Scan for the cell matching the given text and deliver its [X, Y] coordinate at center. 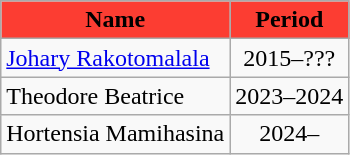
2015–??? [290, 58]
Period [290, 20]
Hortensia Mamihasina [116, 134]
Johary Rakotomalala [116, 58]
Name [116, 20]
2023–2024 [290, 96]
Theodore Beatrice [116, 96]
2024– [290, 134]
